Extract the (x, y) coordinate from the center of the cell holding the provided text.  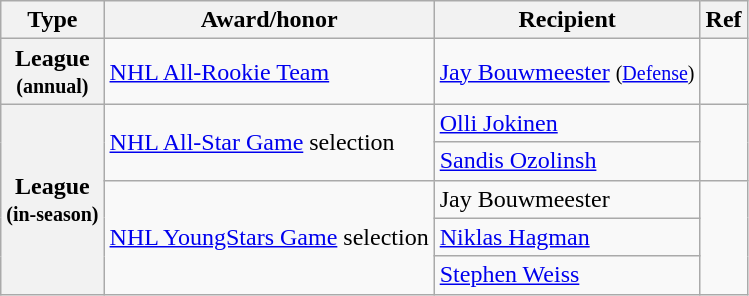
NHL All-Star Game selection (269, 142)
Type (52, 20)
League(in-season) (52, 199)
League(annual) (52, 72)
Recipient (567, 20)
NHL All-Rookie Team (269, 72)
Award/honor (269, 20)
Sandis Ozolinsh (567, 161)
Jay Bouwmeester (Defense) (567, 72)
Niklas Hagman (567, 237)
Ref (724, 20)
Olli Jokinen (567, 123)
NHL YoungStars Game selection (269, 237)
Stephen Weiss (567, 275)
Jay Bouwmeester (567, 199)
